Return the [X, Y] coordinate for the center point of the cell that contains the specified text.  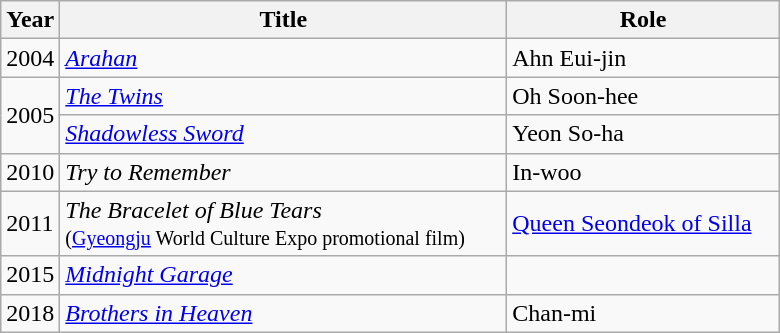
2015 [30, 275]
Brothers in Heaven [284, 313]
Title [284, 20]
In-woo [644, 172]
2004 [30, 58]
2011 [30, 224]
Queen Seondeok of Silla [644, 224]
Try to Remember [284, 172]
Shadowless Sword [284, 134]
Oh Soon-hee [644, 96]
2018 [30, 313]
Ahn Eui-jin [644, 58]
Year [30, 20]
Chan-mi [644, 313]
Midnight Garage [284, 275]
Yeon So-ha [644, 134]
2005 [30, 115]
Role [644, 20]
2010 [30, 172]
The Twins [284, 96]
The Bracelet of Blue Tears (Gyeongju World Culture Expo promotional film) [284, 224]
Arahan [284, 58]
